Determine the [x, y] coordinate at the center of the cell enclosing the given text.  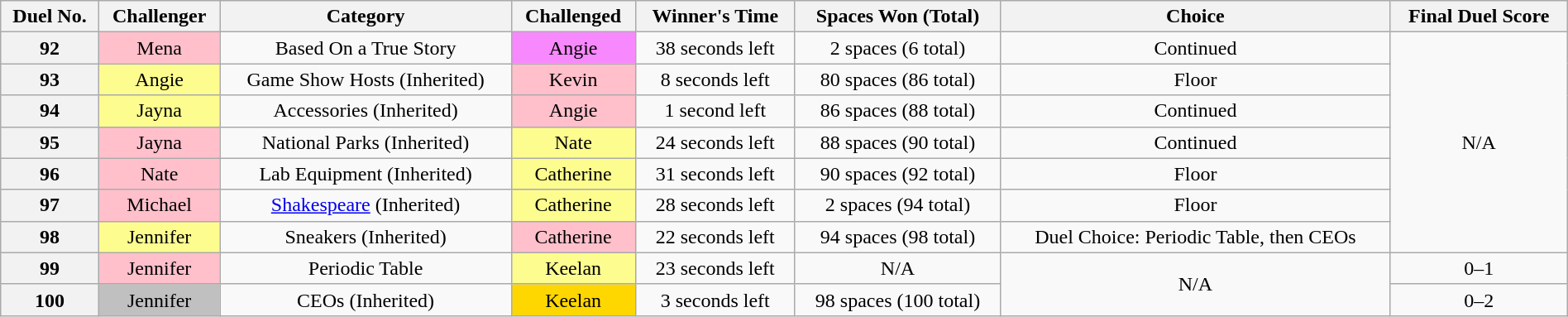
Final Duel Score [1479, 17]
8 seconds left [715, 79]
Duel Choice: Periodic Table, then CEOs [1196, 237]
CEOs (Inherited) [366, 300]
95 [50, 142]
98 [50, 237]
Periodic Table [366, 268]
94 spaces (98 total) [897, 237]
88 spaces (90 total) [897, 142]
1 second left [715, 111]
Category [366, 17]
24 seconds left [715, 142]
98 spaces (100 total) [897, 300]
Choice [1196, 17]
99 [50, 268]
Lab Equipment (Inherited) [366, 174]
Michael [159, 205]
97 [50, 205]
Spaces Won (Total) [897, 17]
100 [50, 300]
Game Show Hosts (Inherited) [366, 79]
0–2 [1479, 300]
Duel No. [50, 17]
31 seconds left [715, 174]
Accessories (Inherited) [366, 111]
Mena [159, 48]
96 [50, 174]
3 seconds left [715, 300]
86 spaces (88 total) [897, 111]
Shakespeare (Inherited) [366, 205]
2 spaces (94 total) [897, 205]
28 seconds left [715, 205]
Winner's Time [715, 17]
94 [50, 111]
Sneakers (Inherited) [366, 237]
Challenger [159, 17]
2 spaces (6 total) [897, 48]
23 seconds left [715, 268]
80 spaces (86 total) [897, 79]
38 seconds left [715, 48]
0–1 [1479, 268]
National Parks (Inherited) [366, 142]
93 [50, 79]
22 seconds left [715, 237]
Challenged [573, 17]
92 [50, 48]
Kevin [573, 79]
90 spaces (92 total) [897, 174]
Based On a True Story [366, 48]
